Identify which cell holds the provided text, then report its [X, Y] central coordinate. 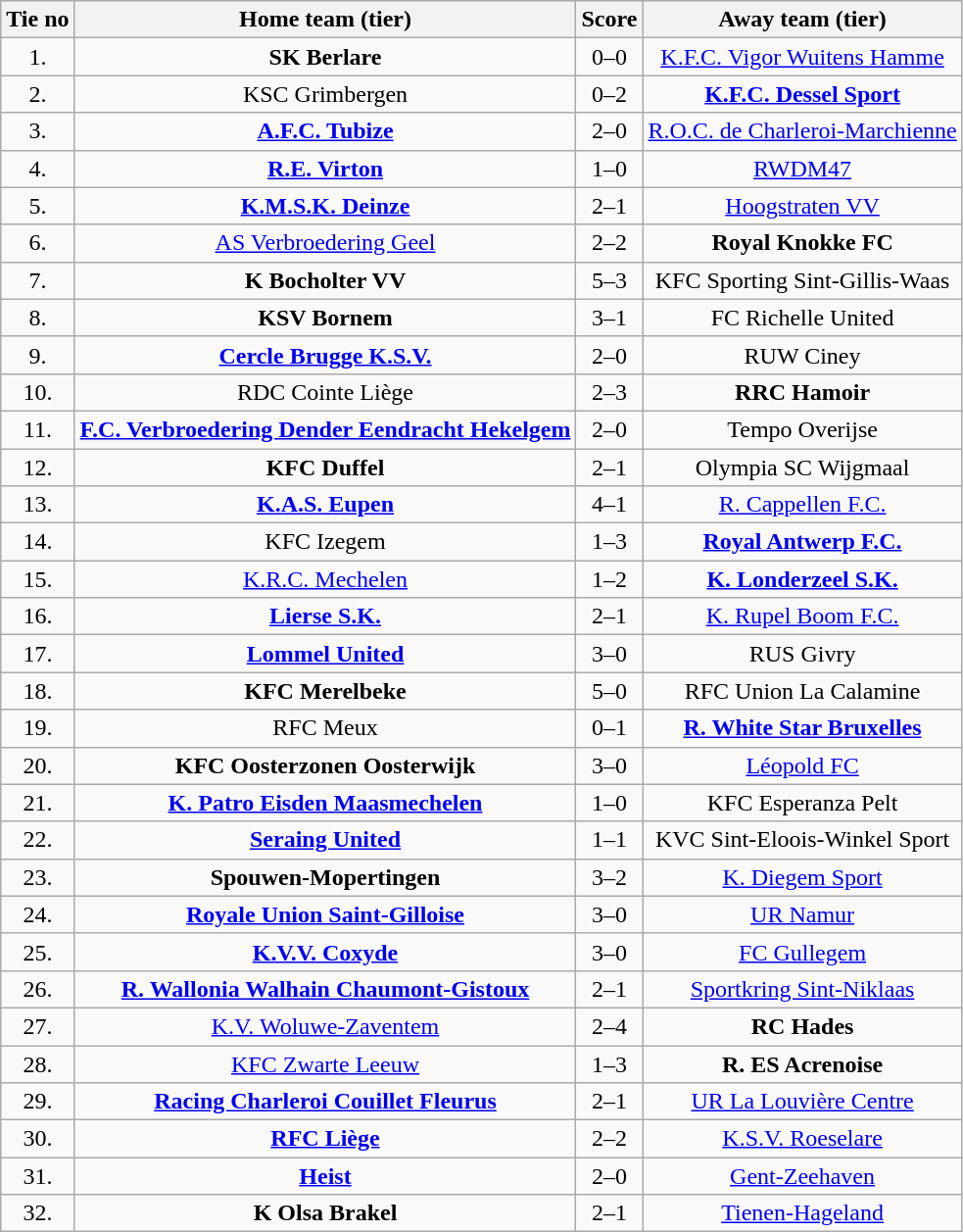
13. [37, 505]
9. [37, 355]
KFC Sporting Sint-Gillis-Waas [802, 280]
RC Hades [802, 1026]
K. Patro Eisden Maasmechelen [325, 803]
K. Rupel Boom F.C. [802, 616]
Away team (tier) [802, 20]
R. ES Acrenoise [802, 1063]
Léopold FC [802, 765]
15. [37, 579]
0–1 [609, 728]
AS Verbroedering Geel [325, 243]
R.E. Virton [325, 169]
1–2 [609, 579]
8. [37, 318]
K.S.V. Roeselare [802, 1139]
32. [37, 1213]
Spouwen-Mopertingen [325, 877]
5. [37, 206]
Home team (tier) [325, 20]
10. [37, 392]
16. [37, 616]
Tienen-Hageland [802, 1213]
R.O.C. de Charleroi-Marchienne [802, 131]
Royal Knokke FC [802, 243]
Cercle Brugge K.S.V. [325, 355]
2–3 [609, 392]
KFC Merelbeke [325, 691]
RUW Ciney [802, 355]
RDC Cointe Liège [325, 392]
4. [37, 169]
21. [37, 803]
7. [37, 280]
1–1 [609, 840]
K.V.V. Coxyde [325, 952]
KFC Duffel [325, 468]
22. [37, 840]
KSC Grimbergen [325, 94]
KFC Esperanza Pelt [802, 803]
F.C. Verbroedering Dender Eendracht Hekelgem [325, 429]
RUS Givry [802, 654]
14. [37, 542]
RFC Liège [325, 1139]
Hoogstraten VV [802, 206]
26. [37, 989]
K.F.C. Vigor Wuitens Hamme [802, 57]
29. [37, 1102]
K.V. Woluwe-Zaventem [325, 1026]
12. [37, 468]
23. [37, 877]
KFC Oosterzonen Oosterwijk [325, 765]
5–0 [609, 691]
1. [37, 57]
RRC Hamoir [802, 392]
18. [37, 691]
KFC Izegem [325, 542]
K.R.C. Mechelen [325, 579]
4–1 [609, 505]
K Olsa Brakel [325, 1213]
FC Richelle United [802, 318]
5–3 [609, 280]
RFC Union La Calamine [802, 691]
Olympia SC Wijgmaal [802, 468]
28. [37, 1063]
R. Wallonia Walhain Chaumont-Gistoux [325, 989]
6. [37, 243]
K. Diegem Sport [802, 877]
3–2 [609, 877]
Royale Union Saint-Gilloise [325, 914]
K. Londerzeel S.K. [802, 579]
Royal Antwerp F.C. [802, 542]
KSV Bornem [325, 318]
KFC Zwarte Leeuw [325, 1063]
Heist [325, 1176]
24. [37, 914]
2. [37, 94]
RFC Meux [325, 728]
20. [37, 765]
Tie no [37, 20]
A.F.C. Tubize [325, 131]
Score [609, 20]
0–2 [609, 94]
Gent-Zeehaven [802, 1176]
31. [37, 1176]
25. [37, 952]
Seraing United [325, 840]
FC Gullegem [802, 952]
Sportkring Sint-Niklaas [802, 989]
Racing Charleroi Couillet Fleurus [325, 1102]
K.F.C. Dessel Sport [802, 94]
27. [37, 1026]
11. [37, 429]
17. [37, 654]
Lommel United [325, 654]
UR La Louvière Centre [802, 1102]
K.M.S.K. Deinze [325, 206]
2–4 [609, 1026]
Tempo Overijse [802, 429]
RWDM47 [802, 169]
0–0 [609, 57]
Lierse S.K. [325, 616]
K Bocholter VV [325, 280]
R. Cappellen F.C. [802, 505]
19. [37, 728]
SK Berlare [325, 57]
R. White Star Bruxelles [802, 728]
3–1 [609, 318]
3. [37, 131]
K.A.S. Eupen [325, 505]
30. [37, 1139]
UR Namur [802, 914]
KVC Sint-Eloois-Winkel Sport [802, 840]
